Capture the cell that displays the provided text and extract its [x, y] central coordinate. 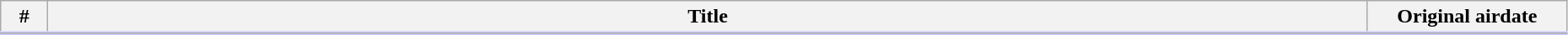
# [24, 17]
Original airdate [1467, 17]
Title [708, 17]
